Determine the (x, y) coordinate at the center of the cell enclosing the given text.  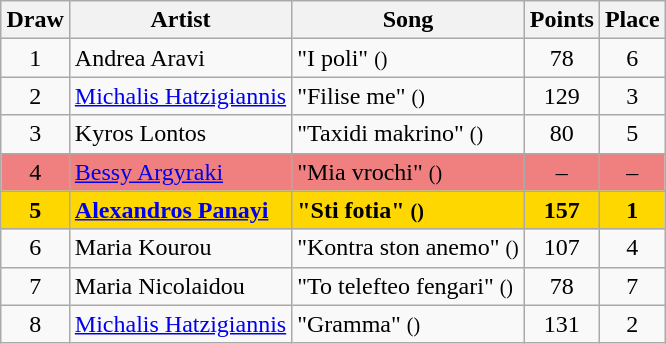
"Gramma" () (408, 324)
Song (408, 20)
"I poli" () (408, 58)
"Sti fotia" () (408, 210)
Draw (35, 20)
Maria Kourou (180, 248)
107 (562, 248)
Artist (180, 20)
131 (562, 324)
Place (632, 20)
"To telefteo fengari" () (408, 286)
Bessy Argyraki (180, 172)
Alexandros Panayi (180, 210)
"Filise me" () (408, 96)
8 (35, 324)
Kyros Lontos (180, 134)
129 (562, 96)
80 (562, 134)
Maria Nicolaidou (180, 286)
Points (562, 20)
"Taxidi makrino" () (408, 134)
Andrea Aravi (180, 58)
"Kontra ston anemo" () (408, 248)
157 (562, 210)
"Mia vrochi" () (408, 172)
